Scan for the cell matching the given text and deliver its (x, y) coordinate at center. 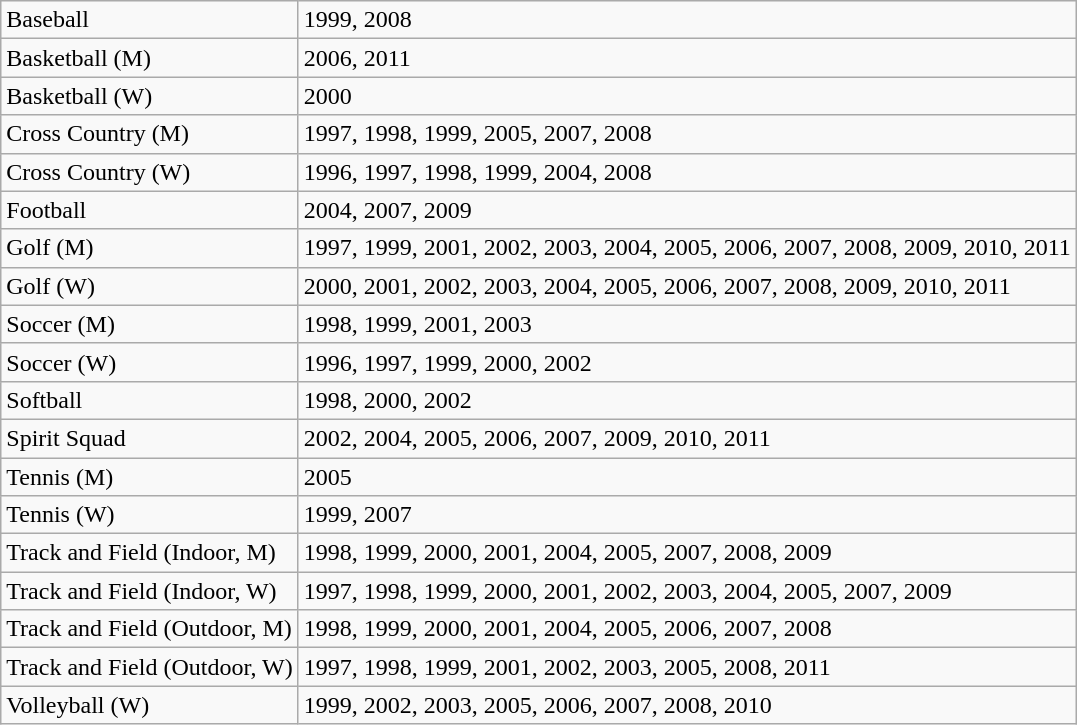
1996, 1997, 1999, 2000, 2002 (687, 362)
Track and Field (Indoor, M) (150, 553)
Golf (W) (150, 286)
2000 (687, 96)
2004, 2007, 2009 (687, 210)
Basketball (W) (150, 96)
Tennis (M) (150, 477)
Track and Field (Outdoor, W) (150, 667)
Basketball (M) (150, 58)
Golf (M) (150, 248)
Tennis (W) (150, 515)
Spirit Squad (150, 438)
2006, 2011 (687, 58)
1997, 1998, 1999, 2000, 2001, 2002, 2003, 2004, 2005, 2007, 2009 (687, 591)
2005 (687, 477)
Track and Field (Outdoor, M) (150, 629)
1997, 1998, 1999, 2001, 2002, 2003, 2005, 2008, 2011 (687, 667)
1997, 1998, 1999, 2005, 2007, 2008 (687, 134)
Football (150, 210)
1999, 2002, 2003, 2005, 2006, 2007, 2008, 2010 (687, 705)
1997, 1999, 2001, 2002, 2003, 2004, 2005, 2006, 2007, 2008, 2009, 2010, 2011 (687, 248)
Cross Country (W) (150, 172)
1999, 2007 (687, 515)
1998, 1999, 2000, 2001, 2004, 2005, 2006, 2007, 2008 (687, 629)
2000, 2001, 2002, 2003, 2004, 2005, 2006, 2007, 2008, 2009, 2010, 2011 (687, 286)
1998, 1999, 2001, 2003 (687, 324)
2002, 2004, 2005, 2006, 2007, 2009, 2010, 2011 (687, 438)
Volleyball (W) (150, 705)
Cross Country (M) (150, 134)
Track and Field (Indoor, W) (150, 591)
1996, 1997, 1998, 1999, 2004, 2008 (687, 172)
Soccer (M) (150, 324)
1998, 2000, 2002 (687, 400)
1998, 1999, 2000, 2001, 2004, 2005, 2007, 2008, 2009 (687, 553)
Soccer (W) (150, 362)
1999, 2008 (687, 20)
Baseball (150, 20)
Softball (150, 400)
